For the text-containing cell, return its midpoint in (x, y) coordinate format. 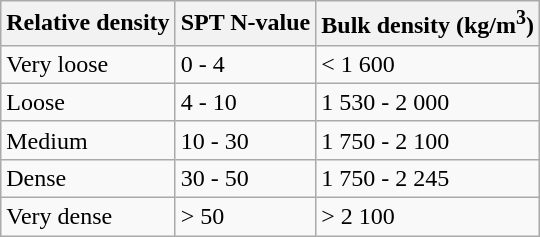
Medium (88, 140)
4 - 10 (246, 102)
1 530 - 2 000 (428, 102)
10 - 30 (246, 140)
Loose (88, 102)
Bulk density (kg/m3) (428, 24)
30 - 50 (246, 178)
> 50 (246, 217)
SPT N-value (246, 24)
1 750 - 2 245 (428, 178)
< 1 600 (428, 64)
Relative density (88, 24)
> 2 100 (428, 217)
Very dense (88, 217)
Very loose (88, 64)
0 - 4 (246, 64)
1 750 - 2 100 (428, 140)
Dense (88, 178)
